Identify which cell holds the provided text, then report its [X, Y] central coordinate. 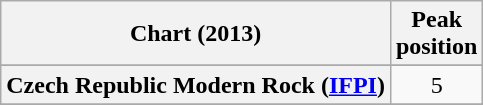
Chart (2013) [196, 34]
Czech Republic Modern Rock (IFPI) [196, 85]
Peakposition [436, 34]
5 [436, 85]
